Return the [x, y] coordinate for the center point of the cell that contains the specified text.  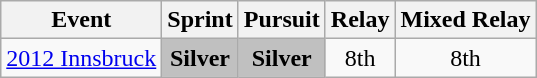
Pursuit [282, 20]
Relay [360, 20]
Mixed Relay [466, 20]
Sprint [200, 20]
Event [82, 20]
2012 Innsbruck [82, 58]
